Capture the cell that displays the provided text and extract its [x, y] central coordinate. 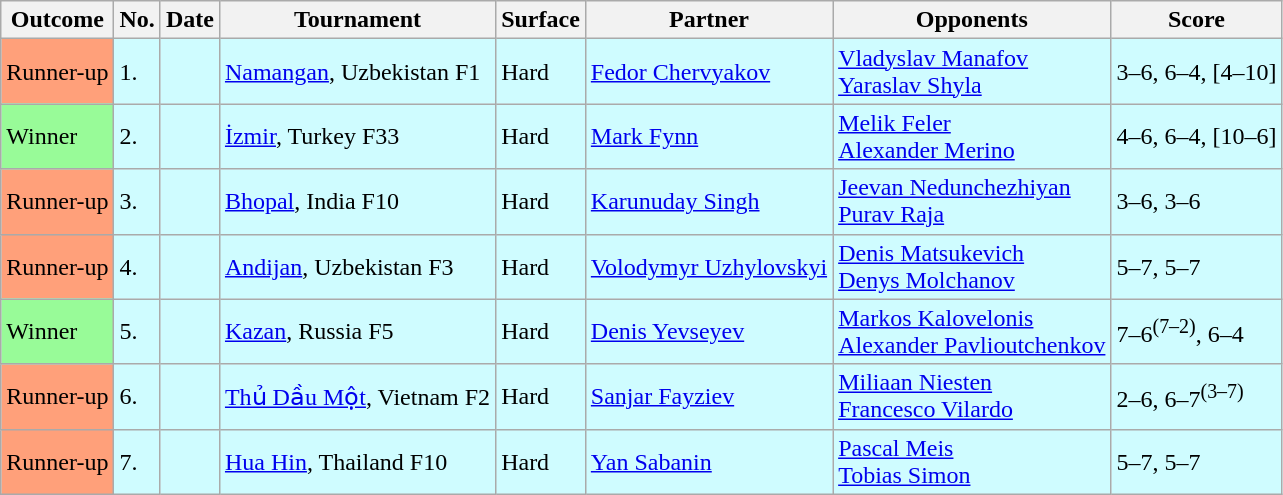
Fedor Chervyakov [708, 72]
Partner [708, 20]
Hua Hin, Thailand F10 [357, 462]
Score [1196, 20]
3–6, 6–4, [4–10] [1196, 72]
Mark Fynn [708, 136]
Date [190, 20]
No. [137, 20]
4–6, 6–4, [10–6] [1196, 136]
Melik Feler Alexander Merino [972, 136]
Bhopal, India F10 [357, 202]
6. [137, 396]
Namangan, Uzbekistan F1 [357, 72]
1. [137, 72]
Karunuday Singh [708, 202]
Andijan, Uzbekistan F3 [357, 266]
Opponents [972, 20]
Miliaan Niesten Francesco Vilardo [972, 396]
7–6(7–2), 6–4 [1196, 332]
Surface [541, 20]
7. [137, 462]
Yan Sabanin [708, 462]
5. [137, 332]
İzmir, Turkey F33 [357, 136]
Kazan, Russia F5 [357, 332]
Denis Matsukevich Denys Molchanov [972, 266]
Sanjar Fayziev [708, 396]
3–6, 3–6 [1196, 202]
Denis Yevseyev [708, 332]
4. [137, 266]
2–6, 6–7(3–7) [1196, 396]
Volodymyr Uzhylovskyi [708, 266]
Jeevan Nedunchezhiyan Purav Raja [972, 202]
2. [137, 136]
Outcome [58, 20]
Markos Kalovelonis Alexander Pavlioutchenkov [972, 332]
Pascal Meis Tobias Simon [972, 462]
Vladyslav Manafov Yaraslav Shyla [972, 72]
3. [137, 202]
Thủ Dầu Một, Vietnam F2 [357, 396]
Tournament [357, 20]
